Return [X, Y] of the center of cell containing provided text 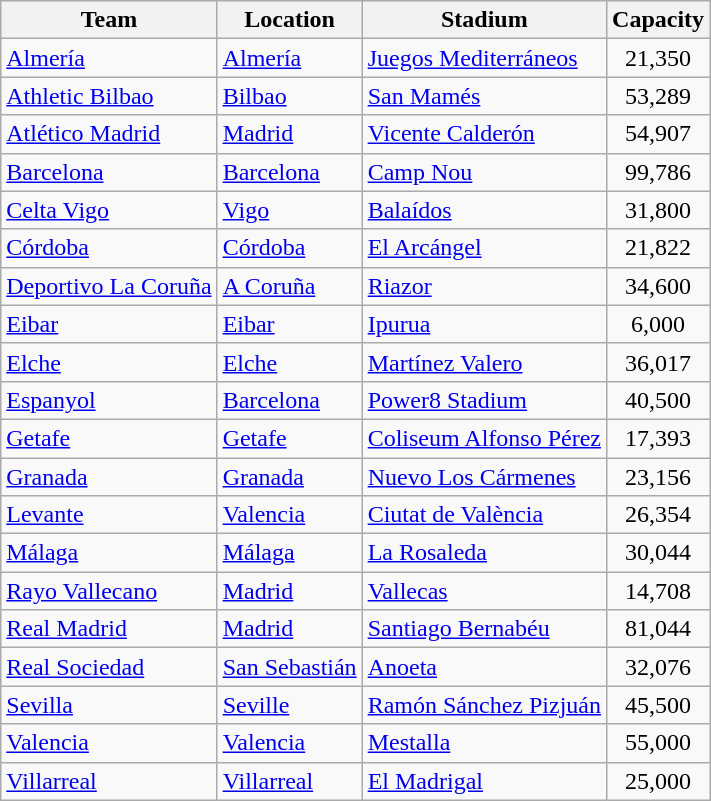
17,393 [658, 438]
Juegos Mediterráneos [484, 58]
Celta Vigo [109, 210]
El Arcángel [484, 248]
Anoeta [484, 667]
Vigo [290, 210]
Power8 Stadium [484, 400]
53,289 [658, 96]
Espanyol [109, 400]
21,822 [658, 248]
Rayo Vallecano [109, 591]
Levante [109, 515]
Deportivo La Coruña [109, 286]
31,800 [658, 210]
San Sebastián [290, 667]
Mestalla [484, 743]
Ramón Sánchez Pizjuán [484, 705]
21,350 [658, 58]
El Madrigal [484, 781]
Camp Nou [484, 172]
40,500 [658, 400]
Real Sociedad [109, 667]
Athletic Bilbao [109, 96]
A Coruña [290, 286]
30,044 [658, 553]
Ipurua [484, 324]
Santiago Bernabéu [484, 629]
Riazor [484, 286]
99,786 [658, 172]
26,354 [658, 515]
Atlético Madrid [109, 134]
La Rosaleda [484, 553]
Real Madrid [109, 629]
Balaídos [484, 210]
6,000 [658, 324]
Ciutat de València [484, 515]
San Mamés [484, 96]
32,076 [658, 667]
Vicente Calderón [484, 134]
Team [109, 20]
14,708 [658, 591]
Bilbao [290, 96]
55,000 [658, 743]
45,500 [658, 705]
36,017 [658, 362]
Location [290, 20]
25,000 [658, 781]
Martínez Valero [484, 362]
Coliseum Alfonso Pérez [484, 438]
Sevilla [109, 705]
Stadium [484, 20]
81,044 [658, 629]
Vallecas [484, 591]
Nuevo Los Cármenes [484, 477]
54,907 [658, 134]
34,600 [658, 286]
Capacity [658, 20]
Seville [290, 705]
23,156 [658, 477]
